Scan for the cell matching the given text and deliver its [X, Y] coordinate at center. 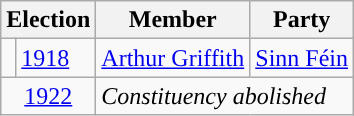
Constituency abolished [225, 96]
1922 [48, 96]
Member [173, 20]
1918 [56, 58]
Sinn Féin [302, 58]
Party [302, 20]
Arthur Griffith [173, 58]
Election [48, 20]
